Scan for the cell matching the given text and deliver its (X, Y) coordinate at center. 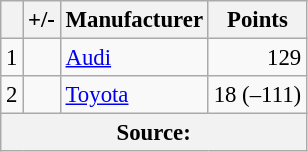
Audi (134, 58)
Toyota (134, 95)
Manufacturer (134, 20)
Source: (154, 133)
+/- (42, 20)
2 (12, 95)
Points (257, 20)
18 (–111) (257, 95)
1 (12, 58)
129 (257, 58)
